Output the [X, Y] coordinate of the center of the cell containing the given text.  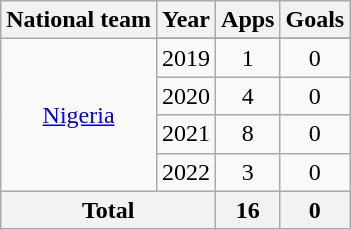
2019 [186, 58]
2021 [186, 134]
2020 [186, 96]
National team [79, 20]
3 [248, 172]
Apps [248, 20]
Year [186, 20]
2022 [186, 172]
Nigeria [79, 115]
1 [248, 58]
8 [248, 134]
Goals [315, 20]
4 [248, 96]
16 [248, 210]
Total [108, 210]
